Search for the cell housing the specified text and yield its [x, y] center coordinate. 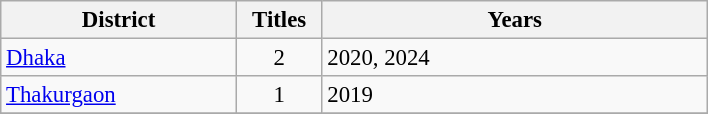
Titles [279, 20]
Dhaka [119, 58]
1 [279, 95]
2019 [515, 95]
District [119, 20]
2020, 2024 [515, 58]
2 [279, 58]
Years [515, 20]
Thakurgaon [119, 95]
